Extract the (X, Y) coordinate from the center of the cell holding the provided text.  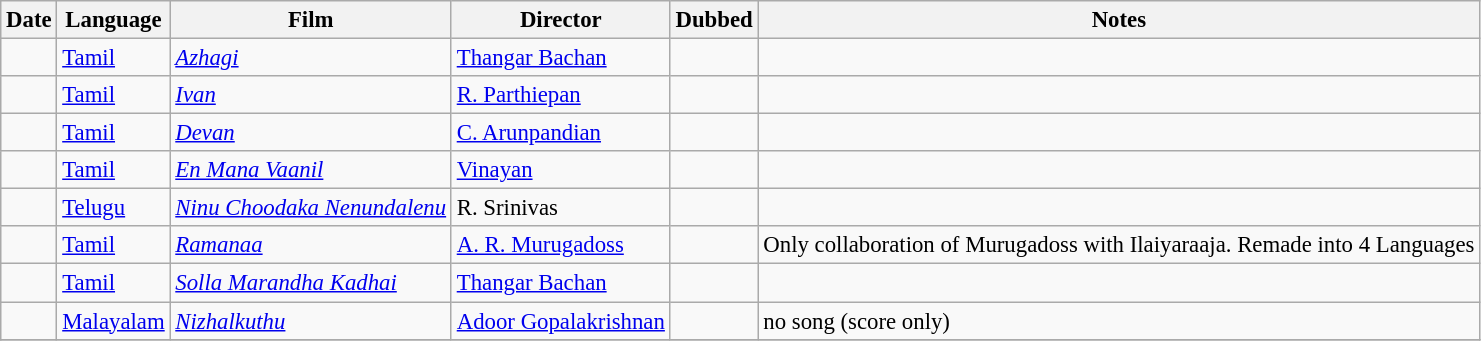
Dubbed (714, 20)
Telugu (114, 208)
Vinayan (560, 170)
Notes (1119, 20)
Only collaboration of Murugadoss with Ilaiyaraaja. Remade into 4 Languages (1119, 245)
Malayalam (114, 321)
En Mana Vaanil (310, 170)
R. Parthiepan (560, 95)
Language (114, 20)
Devan (310, 133)
no song (score only) (1119, 321)
Azhagi (310, 58)
Ramanaa (310, 245)
R. Srinivas (560, 208)
Film (310, 20)
Ivan (310, 95)
Director (560, 20)
Ninu Choodaka Nenundalenu (310, 208)
Nizhalkuthu (310, 321)
Solla Marandha Kadhai (310, 283)
Adoor Gopalakrishnan (560, 321)
C. Arunpandian (560, 133)
Date (29, 20)
A. R. Murugadoss (560, 245)
